From the cell containing the given text, extract its center point as [X, Y] coordinate. 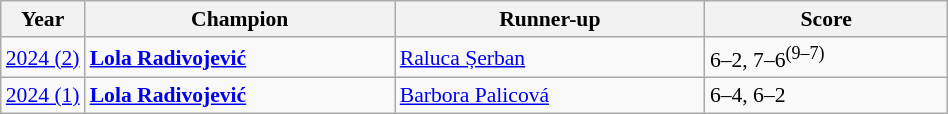
6–4, 6–2 [826, 96]
Runner-up [550, 19]
Score [826, 19]
Raluca Șerban [550, 58]
Year [43, 19]
Champion [240, 19]
Barbora Palicová [550, 96]
2024 (1) [43, 96]
2024 (2) [43, 58]
6–2, 7–6(9–7) [826, 58]
